Search for the cell housing the specified text and yield its (x, y) center coordinate. 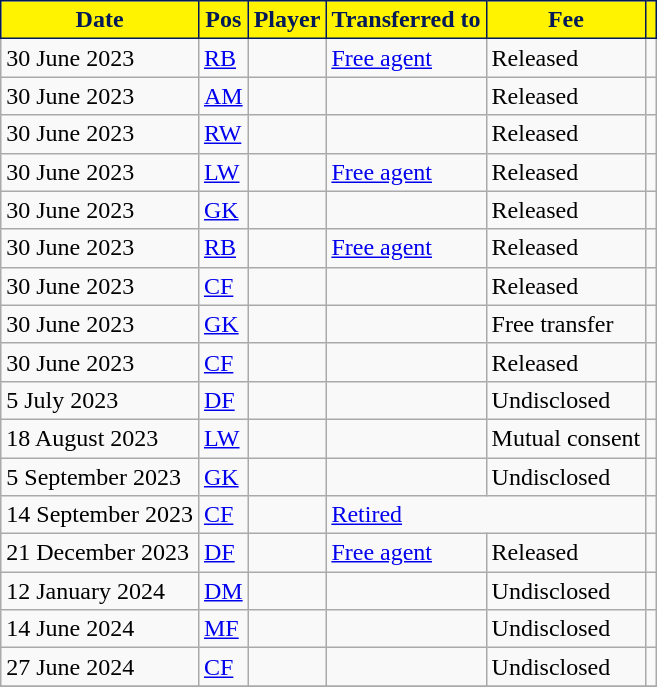
Pos (223, 20)
Transferred to (406, 20)
Free transfer (566, 324)
RW (223, 134)
Date (100, 20)
AM (223, 96)
5 September 2023 (100, 477)
14 June 2024 (100, 629)
DM (223, 591)
MF (223, 629)
Retired (486, 515)
5 July 2023 (100, 400)
21 December 2023 (100, 553)
Mutual consent (566, 438)
27 June 2024 (100, 667)
Fee (566, 20)
18 August 2023 (100, 438)
12 January 2024 (100, 591)
Player (287, 20)
14 September 2023 (100, 515)
